Determine the [x, y] coordinate at the center of the cell enclosing the given text.  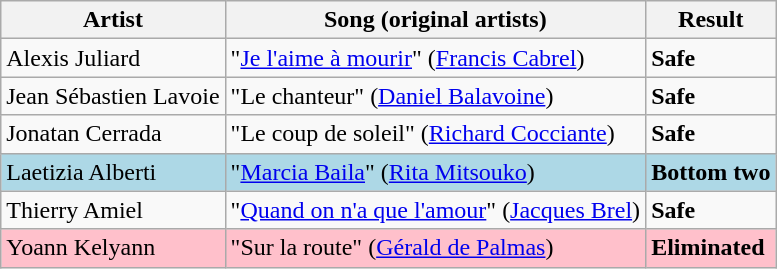
"Sur la route" (Gérald de Palmas) [436, 248]
Laetizia Alberti [113, 172]
Song (original artists) [436, 20]
Alexis Juliard [113, 58]
Jonatan Cerrada [113, 134]
"Le coup de soleil" (Richard Cocciante) [436, 134]
"Le chanteur" (Daniel Balavoine) [436, 96]
Result [711, 20]
"Je l'aime à mourir" (Francis Cabrel) [436, 58]
Yoann Kelyann [113, 248]
"Quand on n'a que l'amour" (Jacques Brel) [436, 210]
Eliminated [711, 248]
Jean Sébastien Lavoie [113, 96]
Artist [113, 20]
"Marcia Baila" (Rita Mitsouko) [436, 172]
Thierry Amiel [113, 210]
Bottom two [711, 172]
